From the cell containing the given text, extract its center point as (x, y) coordinate. 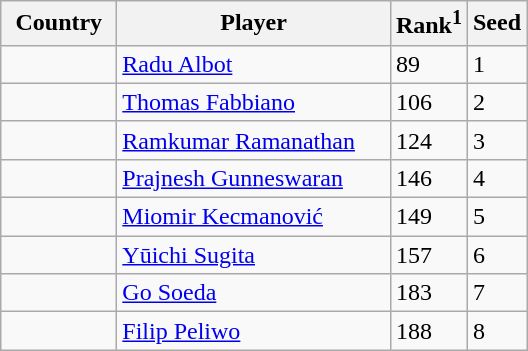
6 (496, 255)
Yūichi Sugita (254, 255)
Rank1 (428, 24)
149 (428, 217)
Country (59, 24)
Go Soeda (254, 293)
4 (496, 178)
5 (496, 217)
Radu Albot (254, 64)
Filip Peliwo (254, 331)
7 (496, 293)
Seed (496, 24)
3 (496, 140)
106 (428, 102)
183 (428, 293)
Prajnesh Gunneswaran (254, 178)
157 (428, 255)
Ramkumar Ramanathan (254, 140)
188 (428, 331)
89 (428, 64)
1 (496, 64)
8 (496, 331)
146 (428, 178)
Thomas Fabbiano (254, 102)
Player (254, 24)
2 (496, 102)
Miomir Kecmanović (254, 217)
124 (428, 140)
